Locate the cell with the specified text and output its (X, Y) center coordinate. 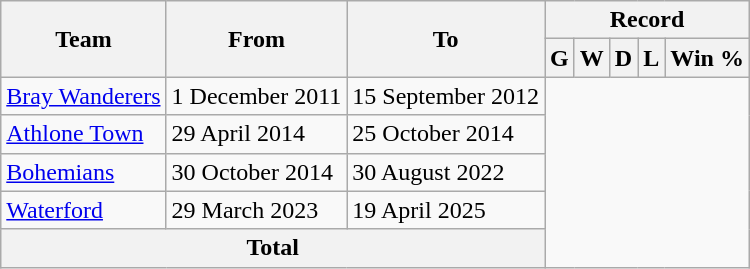
1 December 2011 (256, 96)
Athlone Town (84, 134)
Team (84, 39)
30 October 2014 (256, 172)
D (623, 58)
25 October 2014 (446, 134)
Bray Wanderers (84, 96)
To (446, 39)
W (592, 58)
Total (273, 248)
30 August 2022 (446, 172)
19 April 2025 (446, 210)
29 April 2014 (256, 134)
Bohemians (84, 172)
From (256, 39)
Win % (708, 58)
29 March 2023 (256, 210)
G (560, 58)
L (652, 58)
Waterford (84, 210)
15 September 2012 (446, 96)
Record (648, 20)
